Capture the cell that displays the provided text and extract its [X, Y] central coordinate. 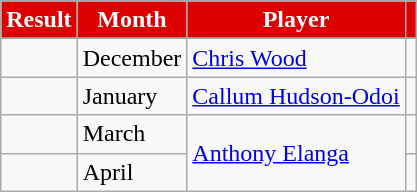
December [132, 58]
January [132, 96]
Callum Hudson-Odoi [296, 96]
Anthony Elanga [296, 153]
Month [132, 20]
Player [296, 20]
Result [39, 20]
Chris Wood [296, 58]
April [132, 172]
March [132, 134]
